Detect which cell encompasses the target text, then output its (x, y) center coordinate. 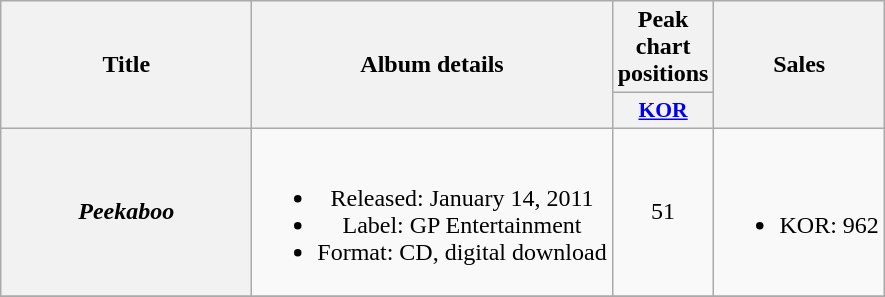
Sales (799, 65)
KOR: 962 (799, 212)
Peekaboo (126, 212)
Released: January 14, 2011Label: GP EntertainmentFormat: CD, digital download (432, 212)
51 (663, 212)
KOR (663, 111)
Title (126, 65)
Album details (432, 65)
Peak chart positions (663, 47)
